From the cell containing the given text, extract its center point as (X, Y) coordinate. 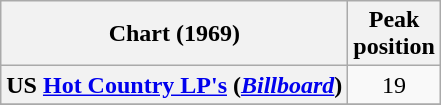
Peakposition (394, 34)
Chart (1969) (174, 34)
US Hot Country LP's (Billboard) (174, 85)
19 (394, 85)
